Determine the (x, y) coordinate at the center of the cell enclosing the given text.  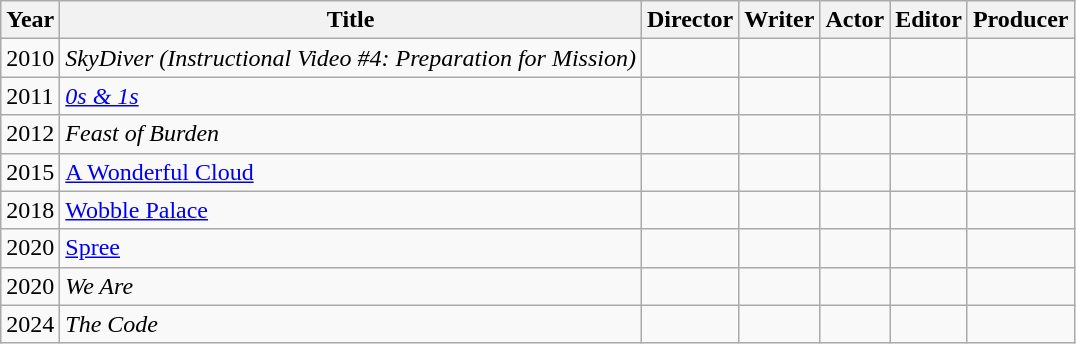
Writer (780, 20)
We Are (351, 286)
2012 (30, 134)
2015 (30, 172)
Spree (351, 248)
SkyDiver (Instructional Video #4: Preparation for Mission) (351, 58)
0s & 1s (351, 96)
Wobble Palace (351, 210)
Year (30, 20)
Director (690, 20)
Editor (929, 20)
The Code (351, 324)
2018 (30, 210)
Actor (855, 20)
2011 (30, 96)
Feast of Burden (351, 134)
A Wonderful Cloud (351, 172)
Title (351, 20)
Producer (1020, 20)
2010 (30, 58)
2024 (30, 324)
